Find where the given text appears and provide that cell's center as (x, y) coordinate. 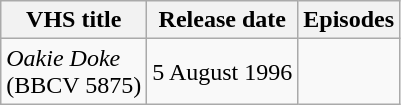
VHS title (74, 20)
5 August 1996 (222, 72)
Oakie Doke(BBCV 5875) (74, 72)
Release date (222, 20)
Episodes (349, 20)
